Capture the cell that displays the provided text and extract its [x, y] central coordinate. 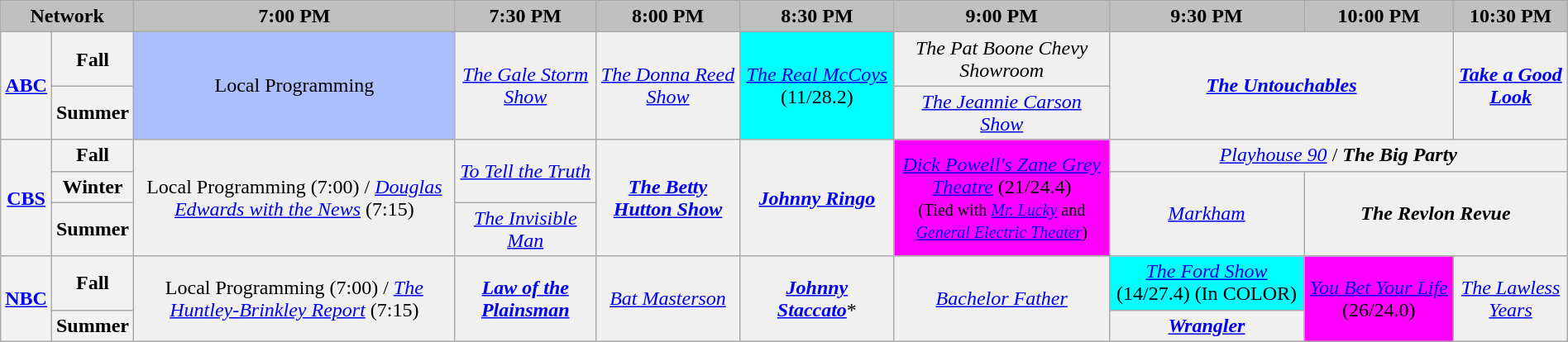
9:00 PM [1002, 17]
8:30 PM [817, 17]
Take a Good Look [1510, 86]
The Lawless Years [1510, 299]
The Gale Storm Show [525, 86]
Johnny Ringo [817, 198]
Law of the Plainsman [525, 299]
Playhouse 90 / The Big Party [1338, 155]
The Revlon Revue [1436, 213]
Bachelor Father [1002, 299]
To Tell the Truth [525, 171]
Local Programming (7:00) / Douglas Edwards with the News (7:15) [294, 198]
Wrangler [1206, 325]
Dick Powell's Zane Grey Theatre (21/24.4)(Tied with Mr. Lucky and General Electric Theater) [1002, 198]
Markham [1206, 213]
8:00 PM [667, 17]
9:30 PM [1206, 17]
Johnny Staccato* [817, 299]
Network [68, 17]
Winter [93, 187]
The Untouchables [1282, 86]
ABC [26, 86]
10:00 PM [1379, 17]
The Betty Hutton Show [667, 198]
The Pat Boone Chevy Showroom [1002, 59]
Local Programming [294, 86]
NBC [26, 299]
Bat Masterson [667, 299]
CBS [26, 198]
The Invisible Man [525, 230]
The Jeannie Carson Show [1002, 112]
You Bet Your Life (26/24.0) [1379, 299]
10:30 PM [1510, 17]
The Real McCoys (11/28.2) [817, 86]
The Donna Reed Show [667, 86]
7:30 PM [525, 17]
7:00 PM [294, 17]
Local Programming (7:00) / The Huntley-Brinkley Report (7:15) [294, 299]
The Ford Show (14/27.4) (In COLOR) [1206, 283]
